Locate the cell with the specified text and output its (X, Y) center coordinate. 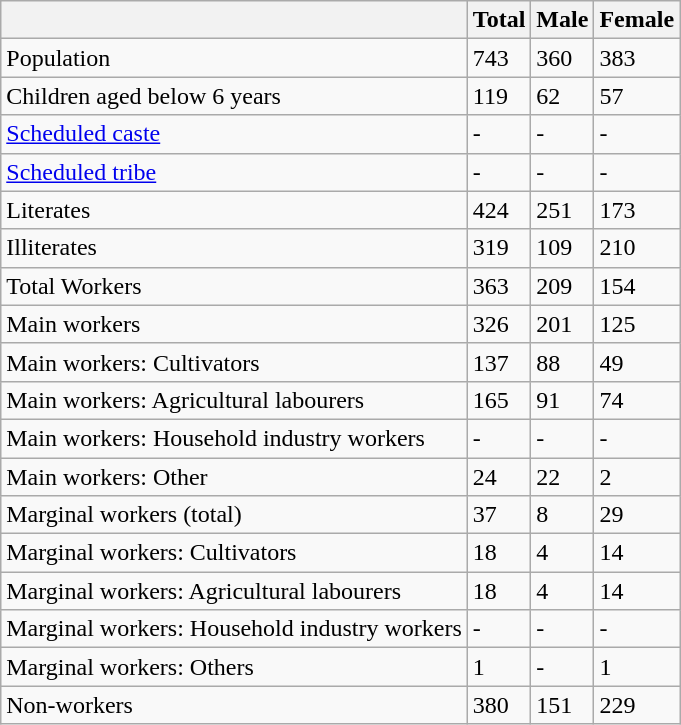
119 (499, 96)
22 (562, 477)
173 (637, 210)
Population (234, 58)
154 (637, 286)
209 (562, 286)
Scheduled caste (234, 134)
57 (637, 96)
Main workers: Agricultural labourers (234, 400)
Main workers (234, 324)
360 (562, 58)
383 (637, 58)
Marginal workers: Agricultural labourers (234, 591)
74 (637, 400)
29 (637, 515)
8 (562, 515)
Marginal workers: Household industry workers (234, 629)
Total Workers (234, 286)
319 (499, 248)
Main workers: Other (234, 477)
Total (499, 20)
62 (562, 96)
165 (499, 400)
Female (637, 20)
380 (499, 705)
Male (562, 20)
Literates (234, 210)
49 (637, 362)
37 (499, 515)
Marginal workers (total) (234, 515)
Non-workers (234, 705)
109 (562, 248)
210 (637, 248)
24 (499, 477)
Marginal workers: Others (234, 667)
Main workers: Cultivators (234, 362)
251 (562, 210)
Illiterates (234, 248)
363 (499, 286)
Marginal workers: Cultivators (234, 553)
424 (499, 210)
88 (562, 362)
326 (499, 324)
125 (637, 324)
Children aged below 6 years (234, 96)
Main workers: Household industry workers (234, 438)
151 (562, 705)
201 (562, 324)
Scheduled tribe (234, 172)
2 (637, 477)
137 (499, 362)
229 (637, 705)
743 (499, 58)
91 (562, 400)
